Detect which cell encompasses the target text, then output its (X, Y) center coordinate. 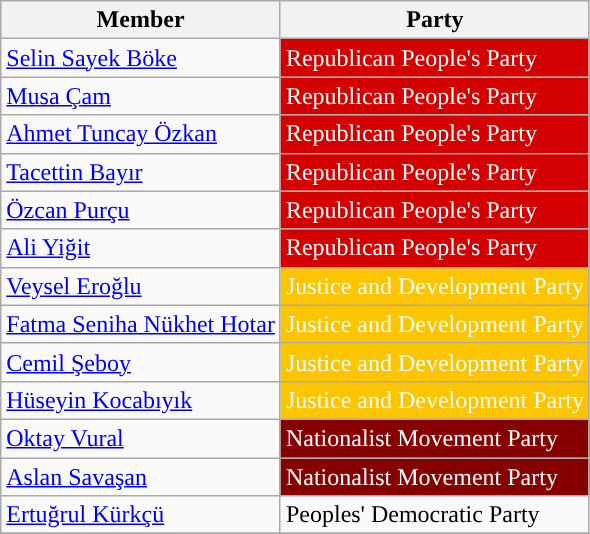
Fatma Seniha Nükhet Hotar (141, 324)
Hüseyin Kocabıyık (141, 400)
Özcan Purçu (141, 210)
Party (434, 20)
Peoples' Democratic Party (434, 515)
Member (141, 20)
Ahmet Tuncay Özkan (141, 134)
Musa Çam (141, 96)
Ertuğrul Kürkçü (141, 515)
Selin Sayek Böke (141, 58)
Ali Yiğit (141, 248)
Veysel Eroğlu (141, 286)
Tacettin Bayır (141, 172)
Aslan Savaşan (141, 477)
Cemil Şeboy (141, 362)
Oktay Vural (141, 438)
